For the text-containing cell, return its midpoint in (x, y) coordinate format. 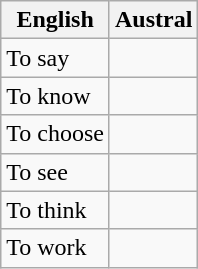
To think (56, 210)
Austral (153, 20)
To know (56, 96)
To say (56, 58)
To choose (56, 134)
To work (56, 248)
To see (56, 172)
English (56, 20)
